Detect which cell encompasses the target text, then output its [x, y] center coordinate. 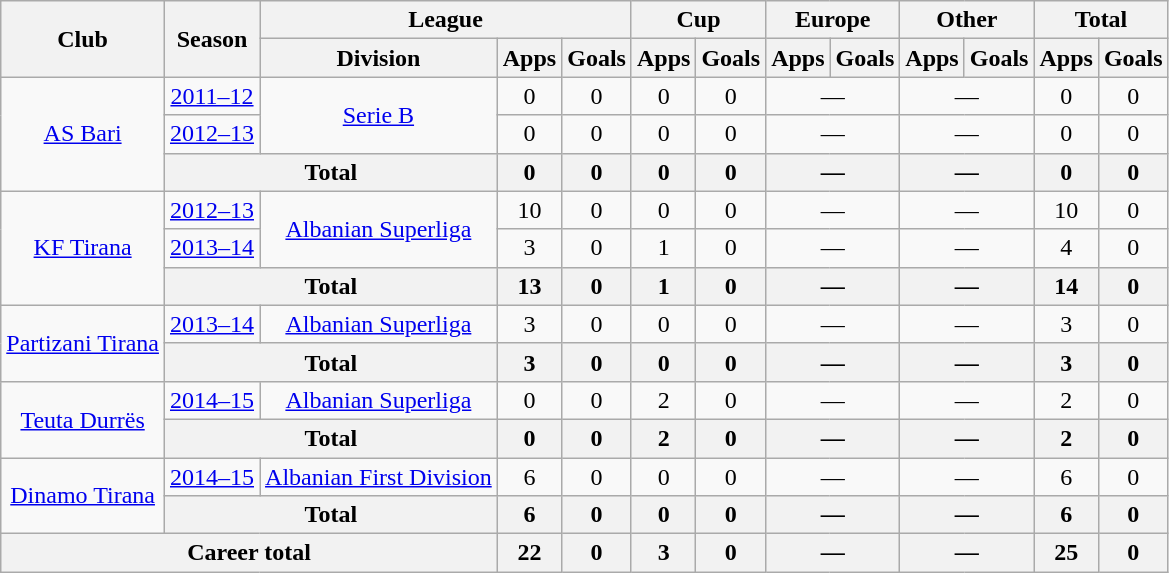
Partizani Tirana [83, 343]
Cup [698, 20]
Teuta Durrës [83, 419]
13 [529, 286]
Dinamo Tirana [83, 496]
Division [379, 58]
League [446, 20]
Serie B [379, 115]
KF Tirana [83, 248]
14 [1066, 286]
Europe [833, 20]
Other [967, 20]
Season [212, 39]
4 [1066, 248]
22 [529, 553]
Albanian First Division [379, 477]
AS Bari [83, 134]
Club [83, 39]
25 [1066, 553]
2011–12 [212, 96]
Career total [249, 553]
